Capture the cell that displays the provided text and extract its (x, y) central coordinate. 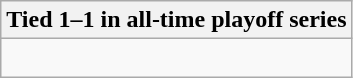
Tied 1–1 in all-time playoff series (176, 20)
